Pinpoint the cell where the given text exists, returning its (X, Y) midpoint coordinate. 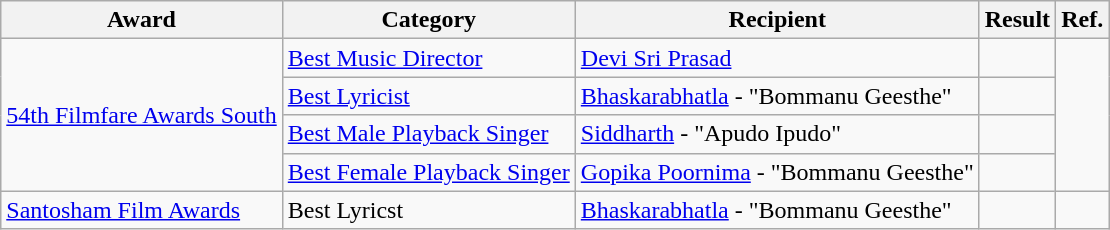
Devi Sri Prasad (777, 58)
Best Lyricst (428, 210)
Best Female Playback Singer (428, 172)
Best Music Director (428, 58)
Gopika Poornima - "Bommanu Geesthe" (777, 172)
Award (142, 20)
Best Male Playback Singer (428, 134)
54th Filmfare Awards South (142, 115)
Siddharth - "Apudo Ipudo" (777, 134)
Result (1017, 20)
Ref. (1082, 20)
Best Lyricist (428, 96)
Category (428, 20)
Santosham Film Awards (142, 210)
Recipient (777, 20)
